Extract the (x, y) coordinate from the center of the cell holding the provided text.  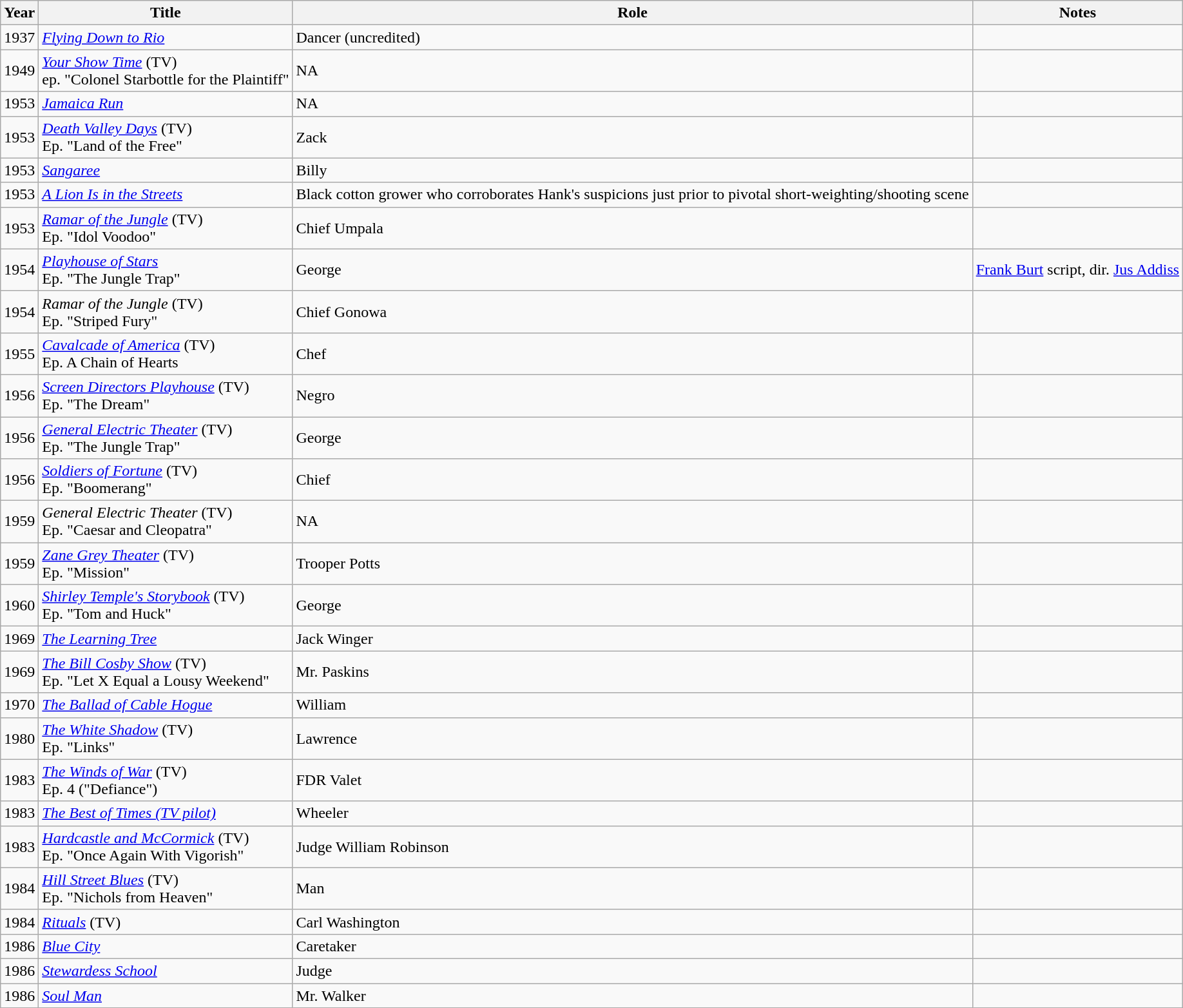
1949 (19, 71)
Chief (633, 480)
Ramar of the Jungle (TV)Ep. "Idol Voodoo" (166, 228)
1980 (19, 739)
Hill Street Blues (TV)Ep. "Nichols from Heaven" (166, 888)
The Best of Times (TV pilot) (166, 813)
Chef (633, 353)
Playhouse of StarsEp. "The Jungle Trap" (166, 269)
FDR Valet (633, 780)
Carl Washington (633, 922)
Negro (633, 396)
Year (19, 13)
Title (166, 13)
Dancer (uncredited) (633, 37)
The Bill Cosby Show (TV)Ep. "Let X Equal a Lousy Weekend" (166, 672)
General Electric Theater (TV)Ep. "The Jungle Trap" (166, 437)
General Electric Theater (TV)Ep. "Caesar and Cleopatra" (166, 522)
Your Show Time (TV)ep. "Colonel Starbottle for the Plaintiff" (166, 71)
Role (633, 13)
Rituals (TV) (166, 922)
1955 (19, 353)
Stewardess School (166, 971)
Zane Grey Theater (TV)Ep. "Mission" (166, 563)
Shirley Temple's Storybook (TV)Ep. "Tom and Huck" (166, 606)
Cavalcade of America (TV)Ep. A Chain of Hearts (166, 353)
Jack Winger (633, 639)
1937 (19, 37)
1970 (19, 705)
Billy (633, 170)
1960 (19, 606)
Hardcastle and McCormick (TV)Ep. "Once Again With Vigorish" (166, 847)
Judge William Robinson (633, 847)
The Winds of War (TV)Ep. 4 ("Defiance") (166, 780)
A Lion Is in the Streets (166, 195)
Sangaree (166, 170)
Death Valley Days (TV)Ep. "Land of the Free" (166, 137)
Screen Directors Playhouse (TV)Ep. "The Dream" (166, 396)
Blue City (166, 946)
Caretaker (633, 946)
The Ballad of Cable Hogue (166, 705)
Soldiers of Fortune (TV)Ep. "Boomerang" (166, 480)
Frank Burt script, dir. Jus Addiss (1077, 269)
Mr. Paskins (633, 672)
Chief Gonowa (633, 312)
Chief Umpala (633, 228)
William (633, 705)
Jamaica Run (166, 104)
Trooper Potts (633, 563)
Wheeler (633, 813)
Man (633, 888)
Ramar of the Jungle (TV)Ep. "Striped Fury" (166, 312)
The White Shadow (TV)Ep. "Links" (166, 739)
Zack (633, 137)
Flying Down to Rio (166, 37)
Mr. Walker (633, 996)
Notes (1077, 13)
The Learning Tree (166, 639)
Soul Man (166, 996)
Judge (633, 971)
Black cotton grower who corroborates Hank's suspicions just prior to pivotal short-weighting/shooting scene (633, 195)
Lawrence (633, 739)
